Search for the cell housing the specified text and yield its [X, Y] center coordinate. 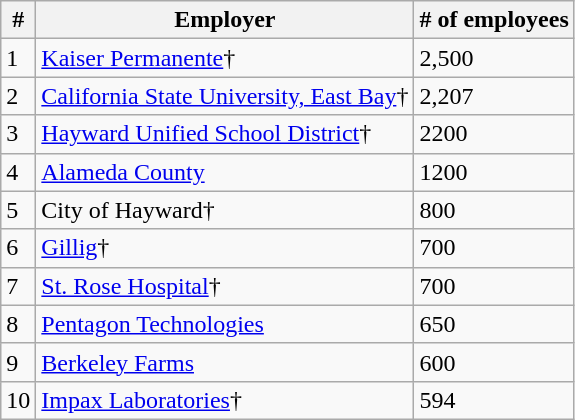
10 [18, 400]
8 [18, 324]
Berkeley Farms [225, 362]
City of Hayward† [225, 210]
2 [18, 96]
7 [18, 286]
California State University, East Bay† [225, 96]
1 [18, 58]
800 [494, 210]
5 [18, 210]
2,207 [494, 96]
4 [18, 172]
St. Rose Hospital† [225, 286]
Pentagon Technologies [225, 324]
Impax Laboratories† [225, 400]
Gillig† [225, 248]
9 [18, 362]
Alameda County [225, 172]
Kaiser Permanente† [225, 58]
2,500 [494, 58]
1200 [494, 172]
2200 [494, 134]
# [18, 20]
Employer [225, 20]
# of employees [494, 20]
594 [494, 400]
3 [18, 134]
650 [494, 324]
Hayward Unified School District† [225, 134]
6 [18, 248]
600 [494, 362]
